Provide the [X, Y] coordinate of the cell's center where the given text is located.  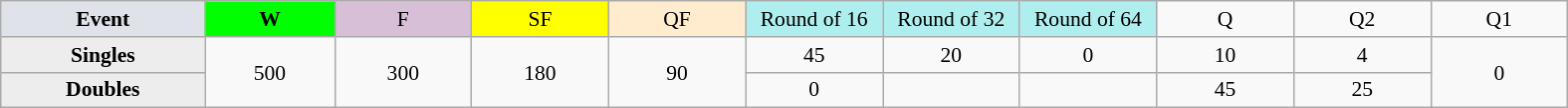
Round of 32 [951, 19]
20 [951, 55]
300 [403, 72]
Round of 16 [814, 19]
W [270, 19]
4 [1362, 55]
10 [1226, 55]
Q2 [1362, 19]
90 [677, 72]
Singles [104, 55]
500 [270, 72]
180 [541, 72]
25 [1362, 90]
QF [677, 19]
F [403, 19]
Q1 [1499, 19]
Round of 64 [1088, 19]
Q [1226, 19]
SF [541, 19]
Doubles [104, 90]
Event [104, 19]
